Find where the given text appears and provide that cell's center as [X, Y] coordinate. 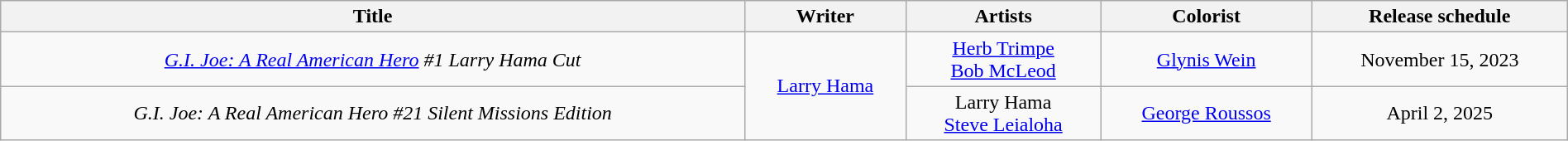
April 2, 2025 [1439, 113]
Artists [1003, 17]
Larry HamaSteve Leialoha [1003, 113]
G.I. Joe: A Real American Hero #1 Larry Hama Cut [373, 60]
November 15, 2023 [1439, 60]
Writer [825, 17]
Colorist [1206, 17]
Title [373, 17]
Herb TrimpeBob McLeod [1003, 60]
Release schedule [1439, 17]
Larry Hama [825, 86]
G.I. Joe: A Real American Hero #21 Silent Missions Edition [373, 113]
Glynis Wein [1206, 60]
George Roussos [1206, 113]
